Provide the [x, y] coordinate of the cell's center where the given text is located.  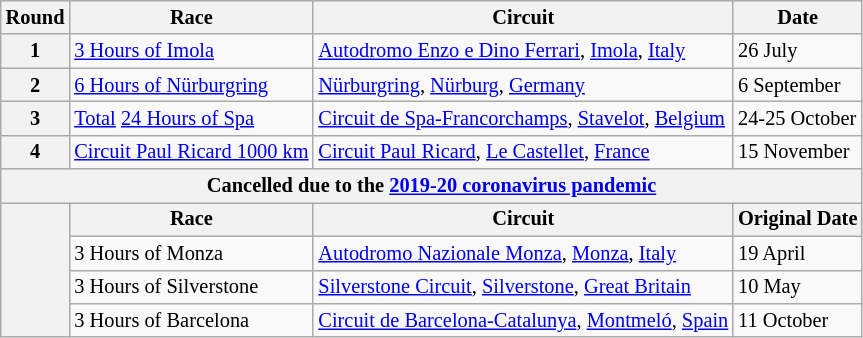
6 Hours of Nürburgring [191, 85]
3 Hours of Imola [191, 51]
Autodromo Nazionale Monza, Monza, Italy [523, 253]
Nürburgring, Nürburg, Germany [523, 85]
11 October [798, 320]
3 [36, 118]
24-25 October [798, 118]
Circuit de Spa-Francorchamps, Stavelot, Belgium [523, 118]
Date [798, 17]
3 Hours of Barcelona [191, 320]
Autodromo Enzo e Dino Ferrari, Imola, Italy [523, 51]
Silverstone Circuit, Silverstone, Great Britain [523, 287]
1 [36, 51]
4 [36, 152]
19 April [798, 253]
26 July [798, 51]
3 Hours of Monza [191, 253]
2 [36, 85]
6 September [798, 85]
Original Date [798, 219]
Total 24 Hours of Spa [191, 118]
Circuit Paul Ricard 1000 km [191, 152]
Circuit de Barcelona-Catalunya, Montmeló, Spain [523, 320]
Round [36, 17]
10 May [798, 287]
Circuit Paul Ricard, Le Castellet, France [523, 152]
3 Hours of Silverstone [191, 287]
Cancelled due to the 2019-20 coronavirus pandemic [432, 186]
15 November [798, 152]
